Find where the given text appears and provide that cell's center as [X, Y] coordinate. 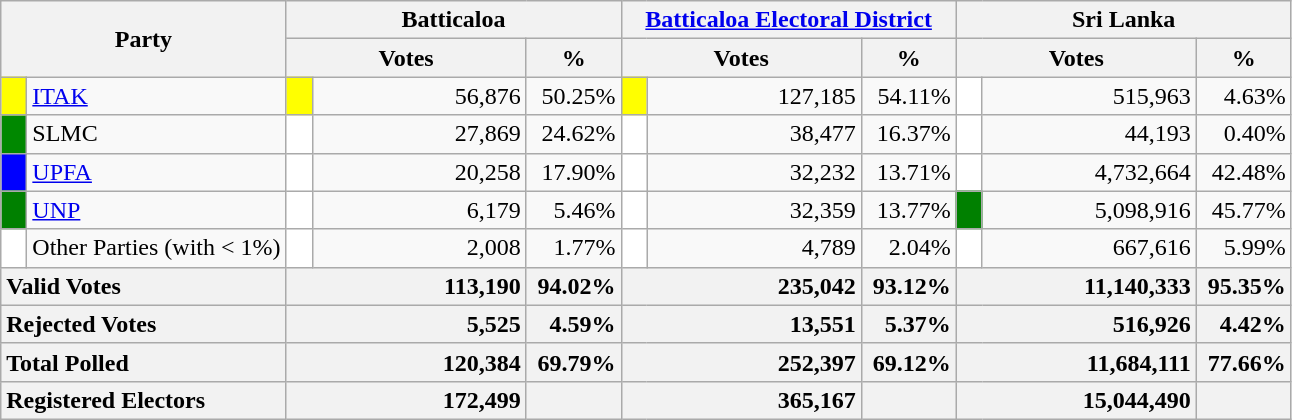
11,140,333 [1076, 286]
113,190 [406, 286]
15,044,490 [1076, 400]
5.99% [1244, 248]
1.77% [574, 248]
Other Parties (with < 1%) [156, 248]
38,477 [754, 134]
252,397 [741, 362]
24.62% [574, 134]
94.02% [574, 286]
235,042 [741, 286]
Total Polled [144, 362]
127,185 [754, 96]
13.71% [908, 172]
UPFA [156, 172]
5.46% [574, 210]
95.35% [1244, 286]
Valid Votes [144, 286]
SLMC [156, 134]
516,926 [1076, 324]
172,499 [406, 400]
4.42% [1244, 324]
32,359 [754, 210]
16.37% [908, 134]
4.63% [1244, 96]
13.77% [908, 210]
93.12% [908, 286]
17.90% [574, 172]
365,167 [741, 400]
667,616 [1089, 248]
20,258 [419, 172]
27,869 [419, 134]
5.37% [908, 324]
56,876 [419, 96]
5,098,916 [1089, 210]
50.25% [574, 96]
69.12% [908, 362]
2.04% [908, 248]
UNP [156, 210]
Batticaloa [454, 20]
0.40% [1244, 134]
11,684,111 [1076, 362]
54.11% [908, 96]
4,732,664 [1089, 172]
Registered Electors [144, 400]
Rejected Votes [144, 324]
42.48% [1244, 172]
Batticaloa Electoral District [788, 20]
ITAK [156, 96]
69.79% [574, 362]
2,008 [419, 248]
45.77% [1244, 210]
515,963 [1089, 96]
5,525 [406, 324]
6,179 [419, 210]
4,789 [754, 248]
77.66% [1244, 362]
120,384 [406, 362]
32,232 [754, 172]
Party [144, 39]
4.59% [574, 324]
Sri Lanka [1124, 20]
13,551 [741, 324]
44,193 [1089, 134]
